Pinpoint the cell where the given text exists, returning its [x, y] midpoint coordinate. 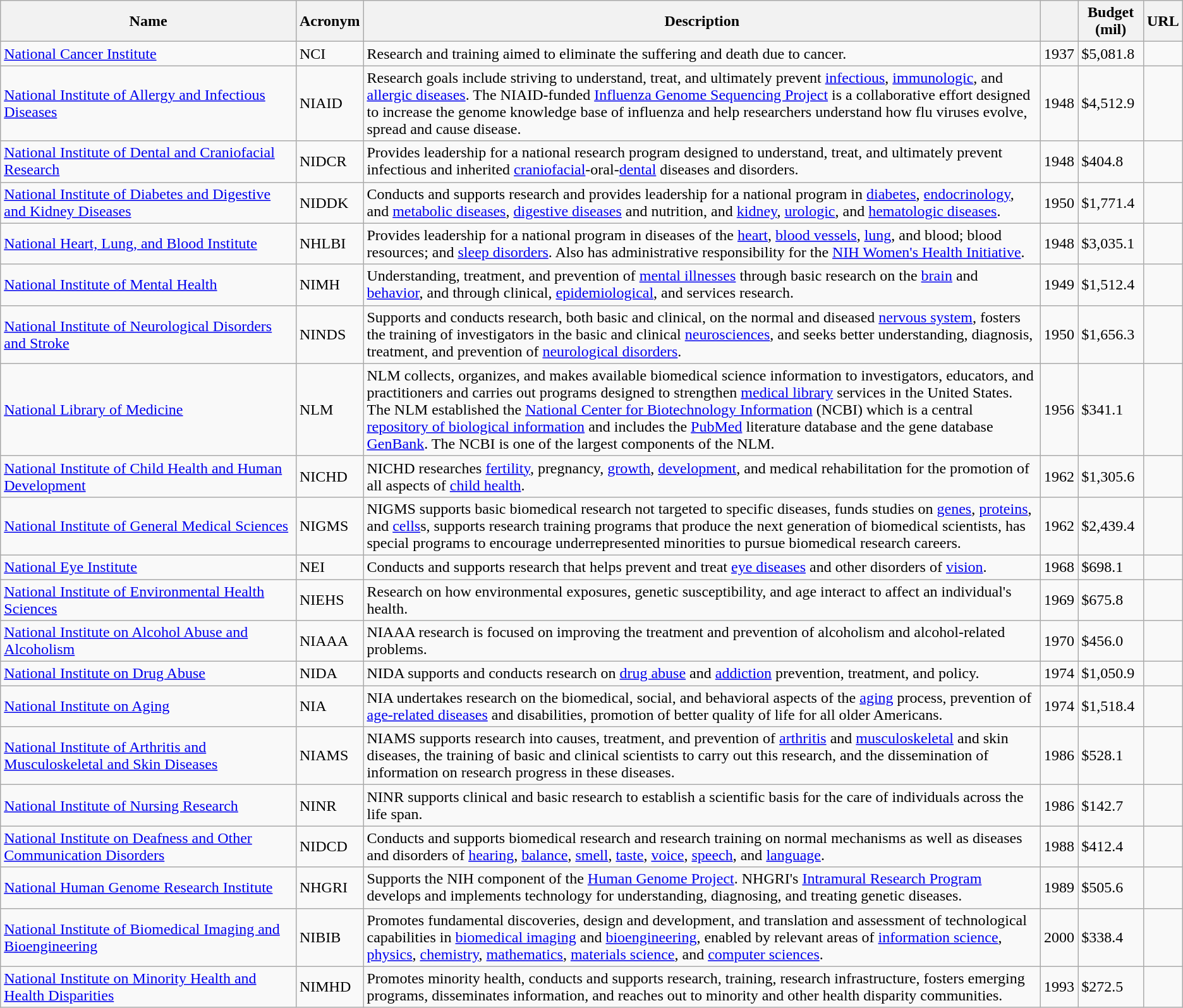
$1,512.4 [1111, 284]
NIA [330, 707]
$1,050.9 [1111, 674]
NIBIB [330, 937]
National Institute on Deafness and Other Communication Disorders [149, 847]
$412.4 [1111, 847]
1968 [1059, 567]
1989 [1059, 887]
National Human Genome Research Institute [149, 887]
$272.5 [1111, 987]
$1,771.4 [1111, 202]
$528.1 [1111, 756]
NIDA [330, 674]
NIEHS [330, 599]
$1,305.6 [1111, 477]
National Cancer Institute [149, 54]
NINR supports clinical and basic research to establish a scientific basis for the care of individuals across the life span. [702, 805]
1969 [1059, 599]
National Institute of Mental Health [149, 284]
$4,512.9 [1111, 104]
NHGRI [330, 887]
National Institute of Environmental Health Sciences [149, 599]
1988 [1059, 847]
National Eye Institute [149, 567]
NICHD [330, 477]
NIDCR [330, 162]
URL [1163, 21]
$341.1 [1111, 410]
1993 [1059, 987]
1970 [1059, 641]
Budget (mil) [1111, 21]
$5,081.8 [1111, 54]
National Institute of Allergy and Infectious Diseases [149, 104]
National Library of Medicine [149, 410]
$404.8 [1111, 162]
NIGMS [330, 526]
NIDCD [330, 847]
Acronym [330, 21]
National Institute on Aging [149, 707]
1937 [1059, 54]
$698.1 [1111, 567]
National Institute of Nursing Research [149, 805]
NIDA supports and conducts research on drug abuse and addiction prevention, treatment, and policy. [702, 674]
Name [149, 21]
$675.8 [1111, 599]
NIAAA [330, 641]
NINDS [330, 334]
Description [702, 21]
1949 [1059, 284]
$3,035.1 [1111, 244]
National Institute of Child Health and Human Development [149, 477]
NINR [330, 805]
NEI [330, 567]
Conducts and supports research that helps prevent and treat eye diseases and other disorders of vision. [702, 567]
NHLBI [330, 244]
National Institute on Minority Health and Health Disparities [149, 987]
Research and training aimed to eliminate the suffering and death due to cancer. [702, 54]
$338.4 [1111, 937]
NIDDK [330, 202]
National Institute of Dental and Craniofacial Research [149, 162]
NIMH [330, 284]
$505.6 [1111, 887]
$1,518.4 [1111, 707]
National Institute on Drug Abuse [149, 674]
1956 [1059, 410]
NICHD researches fertility, pregnancy, growth, development, and medical rehabilitation for the promotion of all aspects of child health. [702, 477]
Research on how environmental exposures, genetic susceptibility, and age interact to affect an individual's health. [702, 599]
$456.0 [1111, 641]
NLM [330, 410]
$1,656.3 [1111, 334]
National Institute of Arthritis and Musculoskeletal and Skin Diseases [149, 756]
National Institute of General Medical Sciences [149, 526]
National Institute of Biomedical Imaging and Bioengineering [149, 937]
2000 [1059, 937]
NIMHD [330, 987]
National Institute on Alcohol Abuse and Alcoholism [149, 641]
NIAID [330, 104]
National Heart, Lung, and Blood Institute [149, 244]
NIAAA research is focused on improving the treatment and prevention of alcoholism and alcohol-related problems. [702, 641]
National Institute of Diabetes and Digestive and Kidney Diseases [149, 202]
NCI [330, 54]
$2,439.4 [1111, 526]
NIAMS [330, 756]
$142.7 [1111, 805]
National Institute of Neurological Disorders and Stroke [149, 334]
